Detect which cell encompasses the target text, then output its [x, y] center coordinate. 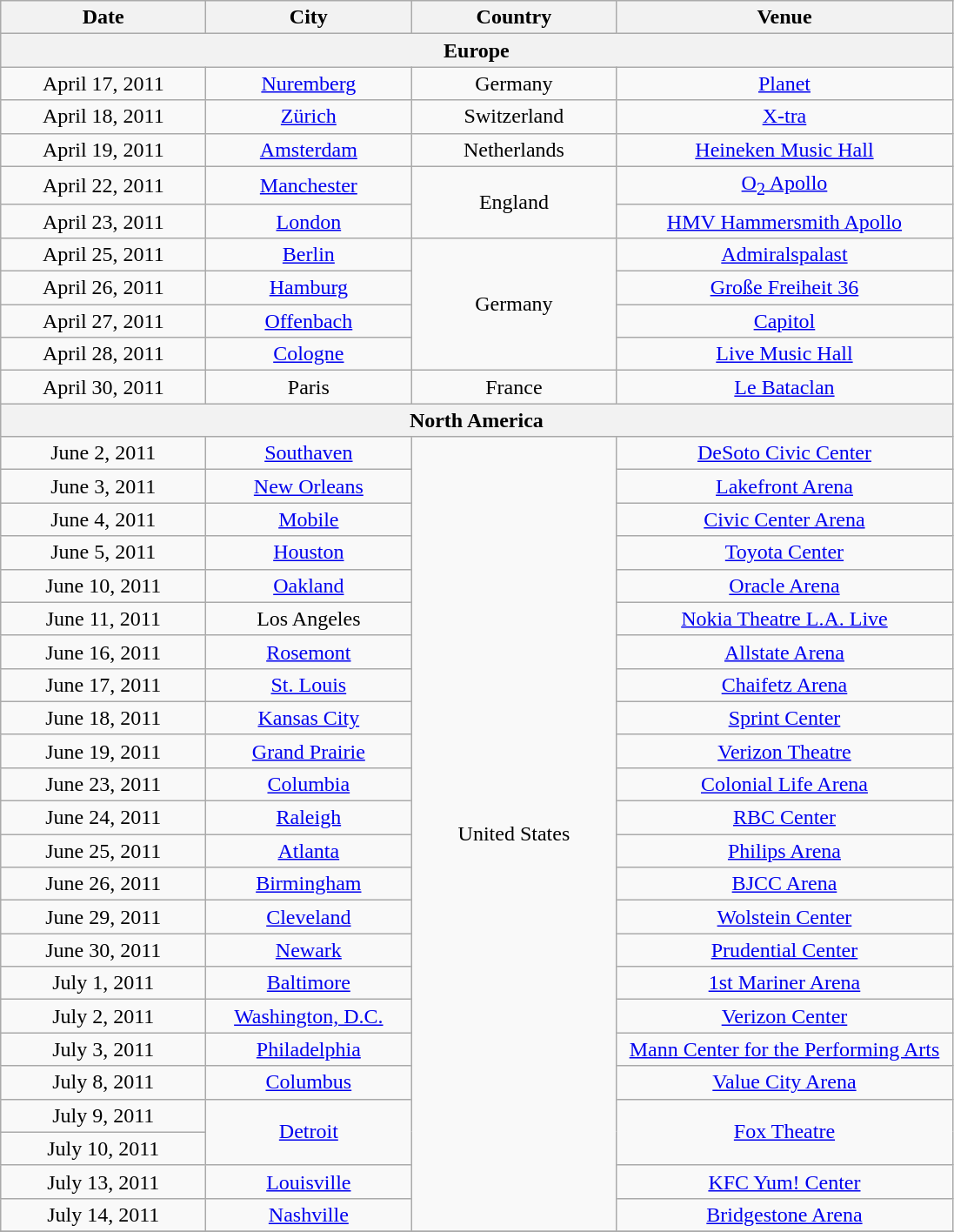
Live Music Hall [784, 354]
April 22, 2011 [103, 185]
Nokia Theatre L.A. Live [784, 619]
July 3, 2011 [103, 1049]
St. Louis [309, 685]
O2 Apollo [784, 185]
Colonial Life Arena [784, 784]
Louisville [309, 1182]
Hamburg [309, 288]
Oracle Arena [784, 586]
July 1, 2011 [103, 983]
Manchester [309, 185]
Wolstein Center [784, 917]
Berlin [309, 254]
Nashville [309, 1215]
Planet [784, 84]
April 18, 2011 [103, 117]
Kansas City [309, 718]
Newark [309, 950]
Paris [309, 387]
Washington, D.C. [309, 1016]
June 11, 2011 [103, 619]
Offenbach [309, 321]
Bridgestone Arena [784, 1215]
Civic Center Arena [784, 519]
X-tra [784, 117]
Detroit [309, 1132]
June 19, 2011 [103, 751]
Heineken Music Hall [784, 150]
June 18, 2011 [103, 718]
HMV Hammersmith Apollo [784, 221]
June 10, 2011 [103, 586]
DeSoto Civic Center [784, 453]
June 23, 2011 [103, 784]
London [309, 221]
France [514, 387]
Houston [309, 552]
Columbus [309, 1082]
April 26, 2011 [103, 288]
June 29, 2011 [103, 917]
1st Mariner Arena [784, 983]
June 3, 2011 [103, 486]
Country [514, 17]
BJCC Arena [784, 884]
Mobile [309, 519]
Philadelphia [309, 1049]
Europe [477, 50]
Fox Theatre [784, 1132]
Prudential Center [784, 950]
July 14, 2011 [103, 1215]
July 2, 2011 [103, 1016]
Lakefront Arena [784, 486]
June 26, 2011 [103, 884]
Große Freiheit 36 [784, 288]
England [514, 202]
Southaven [309, 453]
July 10, 2011 [103, 1148]
RBC Center [784, 818]
Sprint Center [784, 718]
Verizon Theatre [784, 751]
June 30, 2011 [103, 950]
June 5, 2011 [103, 552]
Netherlands [514, 150]
Cologne [309, 354]
Toyota Center [784, 552]
Amsterdam [309, 150]
Value City Arena [784, 1082]
June 24, 2011 [103, 818]
KFC Yum! Center [784, 1182]
Grand Prairie [309, 751]
Switzerland [514, 117]
Birmingham [309, 884]
Columbia [309, 784]
Atlanta [309, 851]
Los Angeles [309, 619]
Capitol [784, 321]
Le Bataclan [784, 387]
Raleigh [309, 818]
Rosemont [309, 652]
Allstate Arena [784, 652]
Philips Arena [784, 851]
April 28, 2011 [103, 354]
July 9, 2011 [103, 1115]
June 25, 2011 [103, 851]
June 4, 2011 [103, 519]
New Orleans [309, 486]
April 19, 2011 [103, 150]
April 30, 2011 [103, 387]
Mann Center for the Performing Arts [784, 1049]
Chaifetz Arena [784, 685]
April 23, 2011 [103, 221]
Verizon Center [784, 1016]
Baltimore [309, 983]
Nuremberg [309, 84]
Admiralspalast [784, 254]
United States [514, 834]
July 13, 2011 [103, 1182]
June 2, 2011 [103, 453]
City [309, 17]
July 8, 2011 [103, 1082]
North America [477, 420]
Venue [784, 17]
April 27, 2011 [103, 321]
Date [103, 17]
June 16, 2011 [103, 652]
June 17, 2011 [103, 685]
April 17, 2011 [103, 84]
April 25, 2011 [103, 254]
Zürich [309, 117]
Oakland [309, 586]
Cleveland [309, 917]
